Output the [X, Y] coordinate of the center of the cell containing the given text.  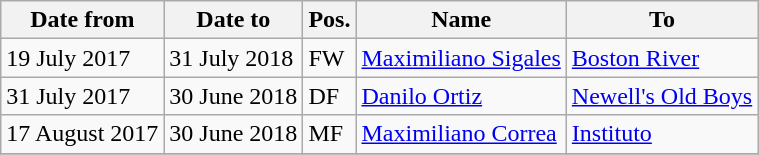
19 July 2017 [82, 58]
Newell's Old Boys [662, 96]
31 July 2017 [82, 96]
Date from [82, 20]
FW [330, 58]
Boston River [662, 58]
Maximiliano Sigales [461, 58]
31 July 2018 [234, 58]
Name [461, 20]
MF [330, 134]
To [662, 20]
Pos. [330, 20]
17 August 2017 [82, 134]
Danilo Ortiz [461, 96]
Instituto [662, 134]
DF [330, 96]
Date to [234, 20]
Maximiliano Correa [461, 134]
